Capture the cell that displays the provided text and extract its (x, y) central coordinate. 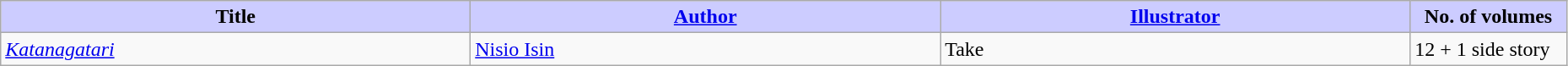
Katanagatari (236, 49)
No. of volumes (1489, 17)
Nisio Isin (705, 49)
Author (705, 17)
Illustrator (1176, 17)
12 + 1 side story (1489, 49)
Take (1176, 49)
Title (236, 17)
